Return the (X, Y) coordinate for the center point of the cell that contains the specified text.  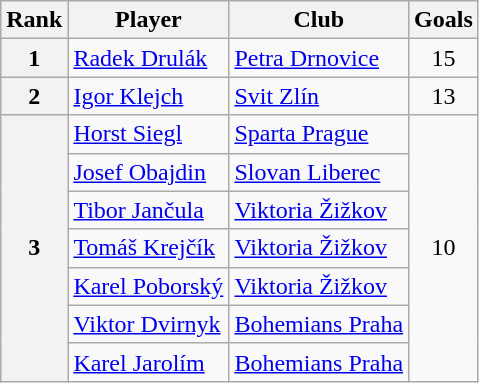
Karel Poborský (148, 286)
Josef Obajdin (148, 172)
Goals (444, 20)
Svit Zlín (319, 96)
Horst Siegl (148, 134)
13 (444, 96)
15 (444, 58)
Petra Drnovice (319, 58)
Club (319, 20)
Viktor Dvirnyk (148, 324)
Rank (34, 20)
2 (34, 96)
Radek Drulák (148, 58)
10 (444, 248)
1 (34, 58)
3 (34, 248)
Player (148, 20)
Sparta Prague (319, 134)
Tibor Jančula (148, 210)
Slovan Liberec (319, 172)
Igor Klejch (148, 96)
Tomáš Krejčík (148, 248)
Karel Jarolím (148, 362)
